Locate the cell with the specified text and output its [x, y] center coordinate. 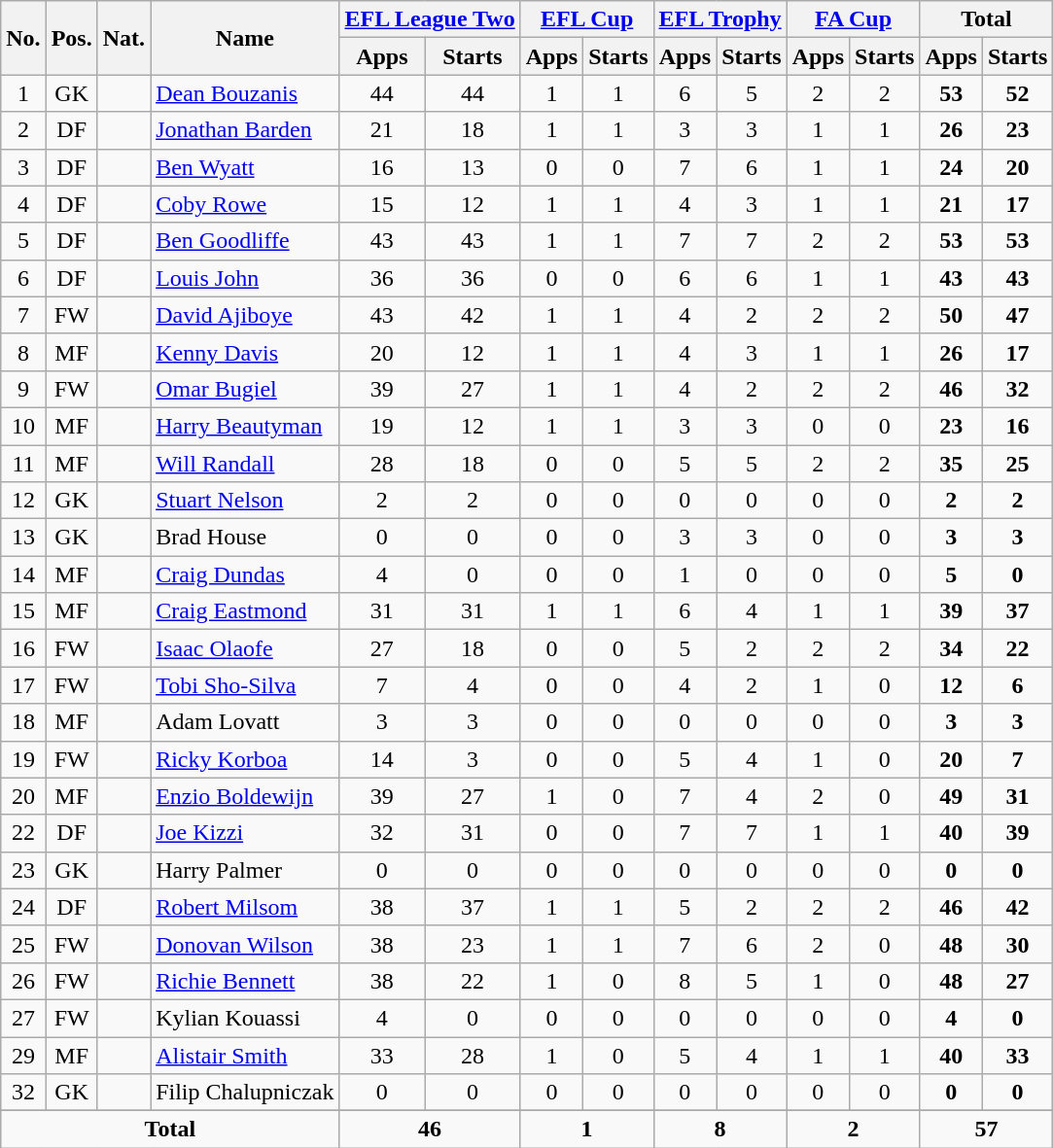
Louis John [245, 278]
Ben Goodliffe [245, 241]
Jonathan Barden [245, 130]
Coby Rowe [245, 204]
Isaac Olaofe [245, 648]
Robert Milsom [245, 907]
Pos. [72, 38]
Ben Wyatt [245, 167]
Brad House [245, 538]
Alistair Smith [245, 1055]
Harry Beautyman [245, 426]
Kylian Kouassi [245, 1018]
47 [1017, 315]
Enzio Boldewijn [245, 796]
Omar Bugiel [245, 389]
Kenny Davis [245, 352]
50 [951, 315]
Nat. [123, 38]
Stuart Nelson [245, 501]
Ricky Korboa [245, 759]
10 [23, 426]
Adam Lovatt [245, 722]
Dean Bouzanis [245, 93]
EFL Cup [587, 19]
FA Cup [854, 19]
11 [23, 464]
Harry Palmer [245, 870]
35 [951, 464]
Filip Chalupniczak [245, 1093]
9 [23, 389]
David Ajiboye [245, 315]
29 [23, 1055]
Richie Bennett [245, 981]
Donovan Wilson [245, 944]
Craig Eastmond [245, 611]
49 [951, 796]
57 [986, 1130]
Name [245, 38]
30 [1017, 944]
EFL League Two [430, 19]
52 [1017, 93]
No. [23, 38]
Tobi Sho-Silva [245, 685]
Joe Kizzi [245, 833]
34 [951, 648]
EFL Trophy [720, 19]
Craig Dundas [245, 574]
Will Randall [245, 464]
